Return (x, y) of the center of cell containing provided text 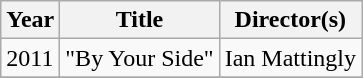
"By Your Side" (140, 58)
Ian Mattingly (290, 58)
Director(s) (290, 20)
2011 (30, 58)
Title (140, 20)
Year (30, 20)
